Provide the [X, Y] coordinate of the cell's center where the given text is located.  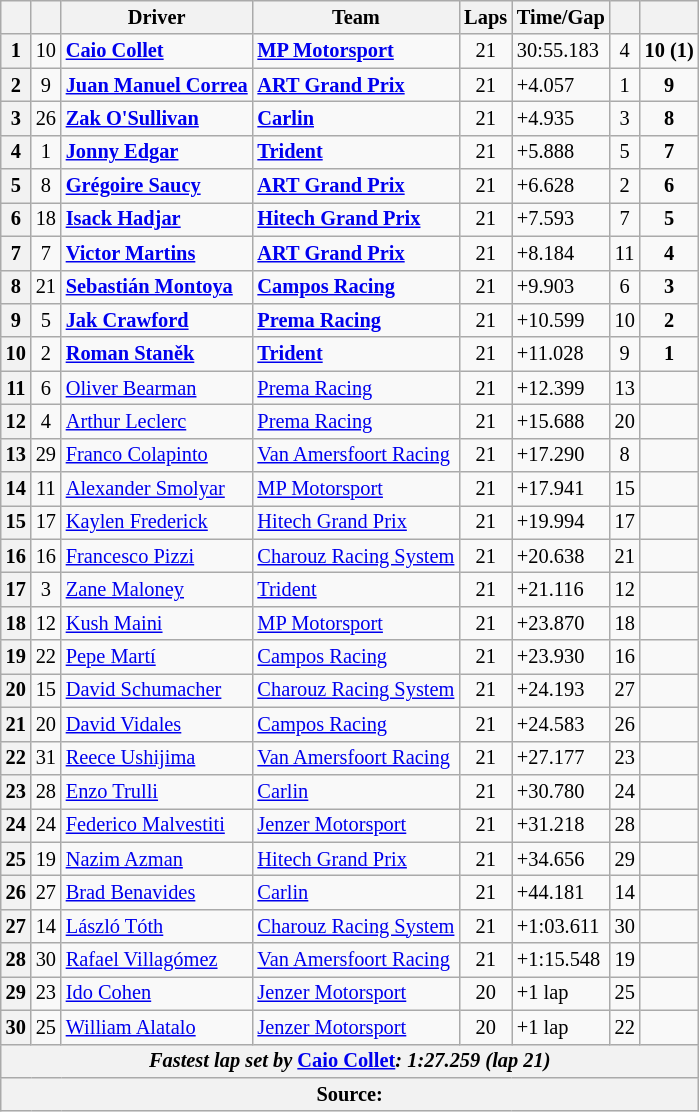
Jonny Edgar [157, 152]
+6.628 [561, 186]
David Vidales [157, 724]
Isack Hadjar [157, 219]
Kush Maini [157, 623]
Zak O'Sullivan [157, 118]
Zane Maloney [157, 589]
Kaylen Frederick [157, 522]
Oliver Bearman [157, 388]
+4.057 [561, 85]
+11.028 [561, 354]
Enzo Trulli [157, 791]
+10.599 [561, 320]
Sebastián Montoya [157, 287]
+31.218 [561, 825]
Grégoire Saucy [157, 186]
Francesco Pizzi [157, 556]
+27.177 [561, 758]
+24.583 [561, 724]
Source: [350, 1094]
+1:03.611 [561, 926]
+17.941 [561, 489]
Brad Benavides [157, 892]
31 [46, 758]
+1:15.548 [561, 960]
+4.935 [561, 118]
Juan Manuel Correa [157, 85]
Arthur Leclerc [157, 421]
Ido Cohen [157, 993]
Fastest lap set by Caio Collet: 1:27.259 (lap 21) [350, 1061]
+5.888 [561, 152]
+24.193 [561, 690]
+15.688 [561, 421]
Jak Crawford [157, 320]
10 (1) [670, 51]
László Tóth [157, 926]
Team [356, 17]
Franco Colapinto [157, 455]
+23.930 [561, 657]
+34.656 [561, 859]
Victor Martins [157, 253]
David Schumacher [157, 690]
30:55.183 [561, 51]
Federico Malvestiti [157, 825]
Laps [486, 17]
+44.181 [561, 892]
Time/Gap [561, 17]
Alexander Smolyar [157, 489]
+19.994 [561, 522]
+9.903 [561, 287]
Pepe Martí [157, 657]
+7.593 [561, 219]
+23.870 [561, 623]
+17.290 [561, 455]
Nazim Azman [157, 859]
Driver [157, 17]
+12.399 [561, 388]
+21.116 [561, 589]
Roman Staněk [157, 354]
William Alatalo [157, 1027]
Rafael Villagómez [157, 960]
+8.184 [561, 253]
Reece Ushijima [157, 758]
+20.638 [561, 556]
+30.780 [561, 791]
Caio Collet [157, 51]
